Pinpoint the cell where the given text exists, returning its (X, Y) midpoint coordinate. 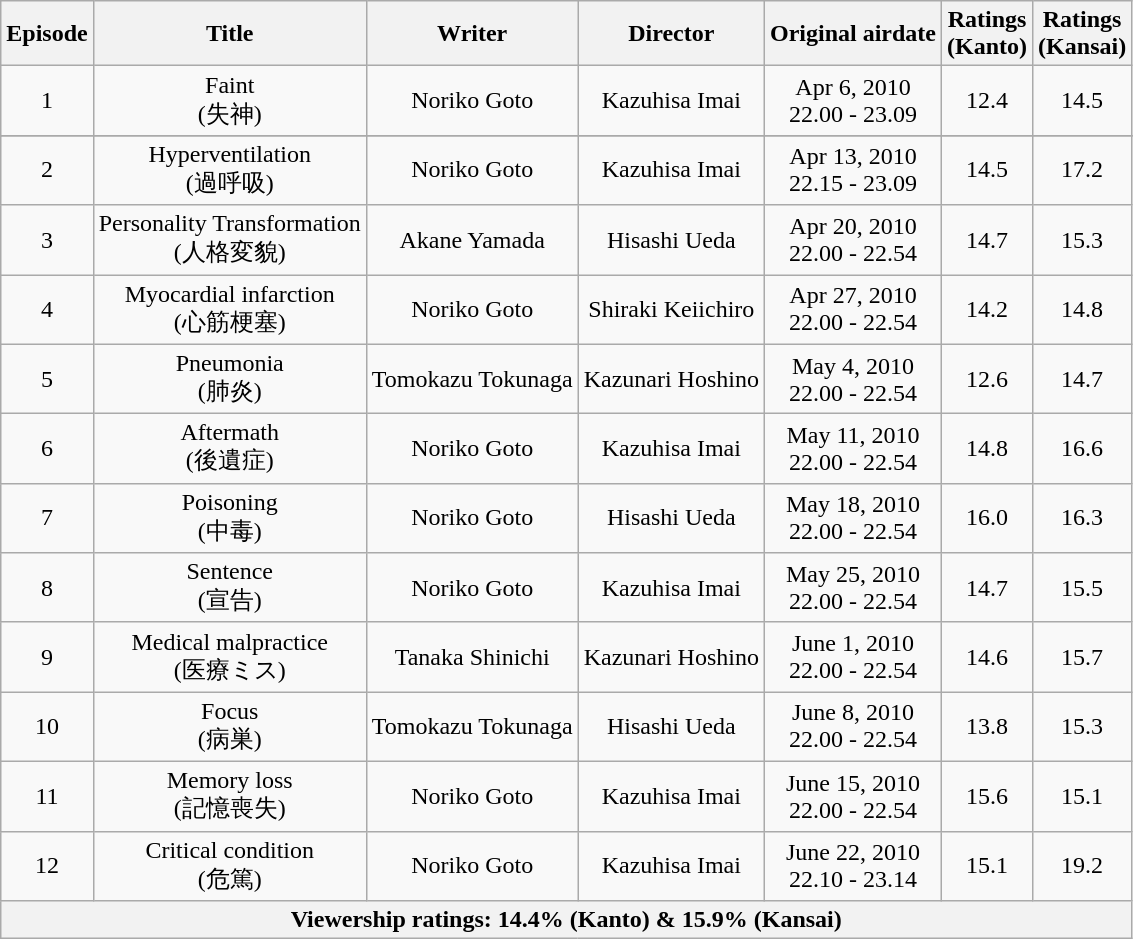
Medical malpractice(医療ミス) (230, 657)
Myocardial infarction(心筋梗塞) (230, 309)
16.0 (988, 518)
15.7 (1082, 657)
Tanaka Shinichi (472, 657)
Apr 6, 201022.00 - 23.09 (852, 101)
Faint(失神) (230, 101)
Personality Transformation(人格変貌) (230, 240)
Sentence(宣告) (230, 588)
12.6 (988, 379)
Director (671, 34)
Ratings(Kanto) (988, 34)
Shiraki Keiichiro (671, 309)
1 (47, 101)
11 (47, 796)
June 1, 201022.00 - 22.54 (852, 657)
June 22, 201022.10 - 23.14 (852, 866)
3 (47, 240)
Writer (472, 34)
8 (47, 588)
Episode (47, 34)
Memory loss(記憶喪失) (230, 796)
16.6 (1082, 449)
Poisoning(中毒) (230, 518)
Hyperventilation(過呼吸) (230, 170)
14.6 (988, 657)
Akane Yamada (472, 240)
16.3 (1082, 518)
Viewership ratings: 14.4% (Kanto) & 15.9% (Kansai) (566, 920)
June 8, 201022.00 - 22.54 (852, 727)
Pneumonia(肺炎) (230, 379)
15.6 (988, 796)
6 (47, 449)
9 (47, 657)
7 (47, 518)
2 (47, 170)
Ratings(Kansai) (1082, 34)
14.2 (988, 309)
Aftermath(後遺症) (230, 449)
Original airdate (852, 34)
4 (47, 309)
19.2 (1082, 866)
Title (230, 34)
Apr 27, 201022.00 - 22.54 (852, 309)
5 (47, 379)
May 18, 201022.00 - 22.54 (852, 518)
Focus(病巣) (230, 727)
Critical condition(危篤) (230, 866)
12.4 (988, 101)
17.2 (1082, 170)
10 (47, 727)
June 15, 201022.00 - 22.54 (852, 796)
15.5 (1082, 588)
May 11, 201022.00 - 22.54 (852, 449)
May 25, 201022.00 - 22.54 (852, 588)
12 (47, 866)
Apr 13, 201022.15 - 23.09 (852, 170)
May 4, 201022.00 - 22.54 (852, 379)
Apr 20, 201022.00 - 22.54 (852, 240)
13.8 (988, 727)
